Return the [x, y] coordinate for the center point of the cell that contains the specified text.  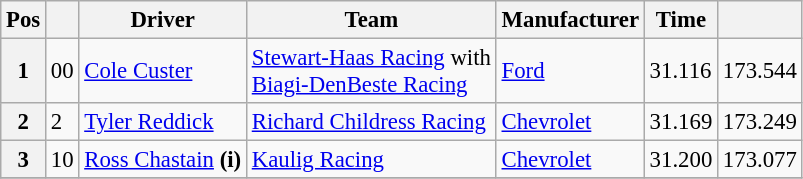
31.169 [680, 122]
Ross Chastain (i) [163, 160]
Driver [163, 20]
173.249 [760, 122]
31.200 [680, 160]
Manufacturer [570, 20]
Richard Childress Racing [371, 122]
Stewart-Haas Racing with Biagi-DenBeste Racing [371, 72]
Time [680, 20]
Team [371, 20]
00 [62, 72]
173.544 [760, 72]
Pos [24, 20]
10 [62, 160]
173.077 [760, 160]
1 [24, 72]
31.116 [680, 72]
Kaulig Racing [371, 160]
Ford [570, 72]
Tyler Reddick [163, 122]
3 [24, 160]
Cole Custer [163, 72]
